For the text-containing cell, return its midpoint in (X, Y) coordinate format. 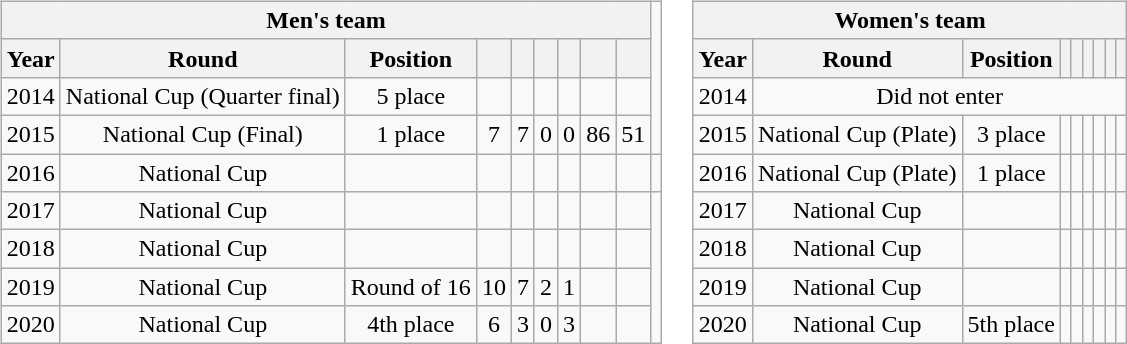
Did not enter (939, 96)
6 (494, 325)
3 place (1011, 134)
86 (598, 134)
Round of 16 (410, 287)
National Cup (Final) (202, 134)
5th place (1011, 325)
Women's team (910, 20)
Men's team (326, 20)
1 (570, 287)
51 (634, 134)
4th place (410, 325)
National Cup (Quarter final) (202, 96)
2 (546, 287)
10 (494, 287)
5 place (410, 96)
